Extract the [X, Y] coordinate from the center of the cell holding the provided text.  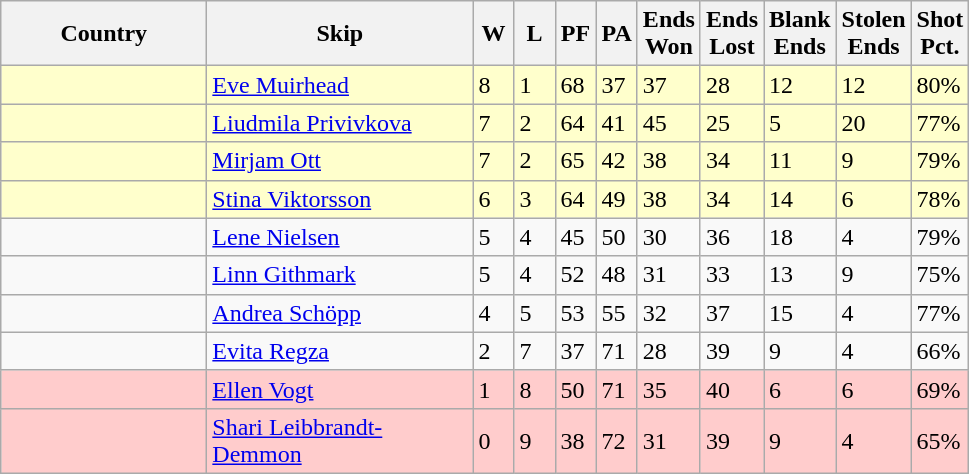
3 [534, 199]
14 [800, 199]
65% [940, 440]
69% [940, 389]
W [494, 34]
Andrea Schöpp [340, 313]
Linn Githmark [340, 275]
36 [732, 237]
40 [732, 389]
Ends Lost [732, 34]
53 [576, 313]
Ends Won [668, 34]
Evita Regza [340, 351]
PA [616, 34]
Ellen Vogt [340, 389]
PF [576, 34]
49 [616, 199]
55 [616, 313]
42 [616, 161]
25 [732, 123]
13 [800, 275]
15 [800, 313]
33 [732, 275]
52 [576, 275]
80% [940, 85]
41 [616, 123]
Shari Leibbrandt-Demmon [340, 440]
Mirjam Ott [340, 161]
48 [616, 275]
Country [104, 34]
75% [940, 275]
78% [940, 199]
0 [494, 440]
35 [668, 389]
Lene Nielsen [340, 237]
66% [940, 351]
20 [874, 123]
Stina Viktorsson [340, 199]
Eve Muirhead [340, 85]
30 [668, 237]
68 [576, 85]
32 [668, 313]
72 [616, 440]
Stolen Ends [874, 34]
65 [576, 161]
L [534, 34]
Blank Ends [800, 34]
Shot Pct. [940, 34]
18 [800, 237]
Skip [340, 34]
Liudmila Privivkova [340, 123]
11 [800, 161]
